Capture the cell that displays the provided text and extract its [X, Y] central coordinate. 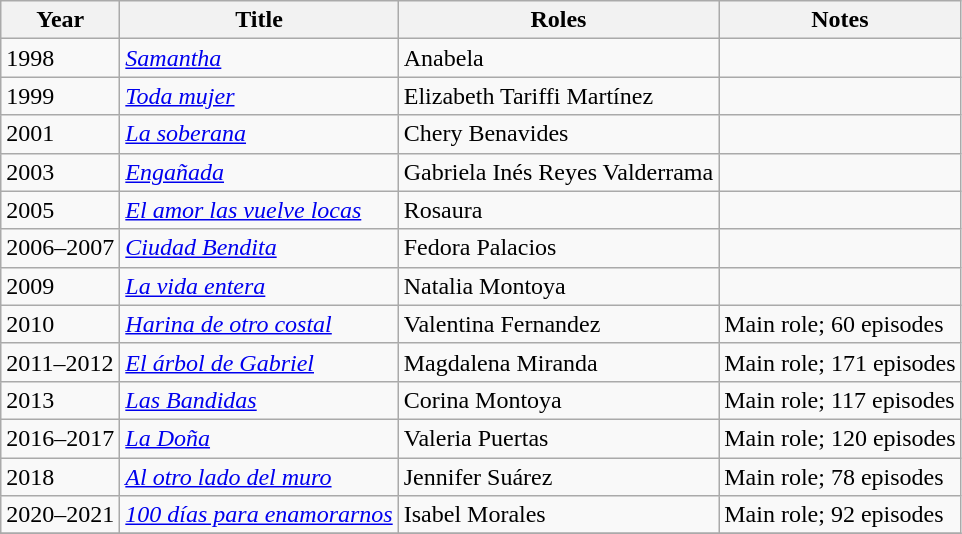
2006–2007 [60, 248]
La soberana [259, 134]
2010 [60, 324]
2003 [60, 172]
Engañada [259, 172]
Isabel Morales [558, 515]
2011–2012 [60, 362]
Main role; 171 episodes [840, 362]
Natalia Montoya [558, 286]
2018 [60, 477]
Notes [840, 20]
Valeria Puertas [558, 438]
2005 [60, 210]
Main role; 120 episodes [840, 438]
Magdalena Miranda [558, 362]
Main role; 92 episodes [840, 515]
Title [259, 20]
Main role; 117 episodes [840, 400]
Harina de otro costal [259, 324]
100 días para enamorarnos [259, 515]
Roles [558, 20]
Anabela [558, 58]
1998 [60, 58]
El árbol de Gabriel [259, 362]
2020–2021 [60, 515]
Main role; 78 episodes [840, 477]
Toda mujer [259, 96]
Corina Montoya [558, 400]
Fedora Palacios [558, 248]
Main role; 60 episodes [840, 324]
Elizabeth Tariffi Martínez [558, 96]
El amor las vuelve locas [259, 210]
2001 [60, 134]
Las Bandidas [259, 400]
Year [60, 20]
1999 [60, 96]
2013 [60, 400]
Rosaura [558, 210]
Al otro lado del muro [259, 477]
La vida entera [259, 286]
2009 [60, 286]
Chery Benavides [558, 134]
Valentina Fernandez [558, 324]
La Doña [259, 438]
Gabriela Inés Reyes Valderrama [558, 172]
2016–2017 [60, 438]
Samantha [259, 58]
Ciudad Bendita [259, 248]
Jennifer Suárez [558, 477]
